Search for the cell housing the specified text and yield its (X, Y) center coordinate. 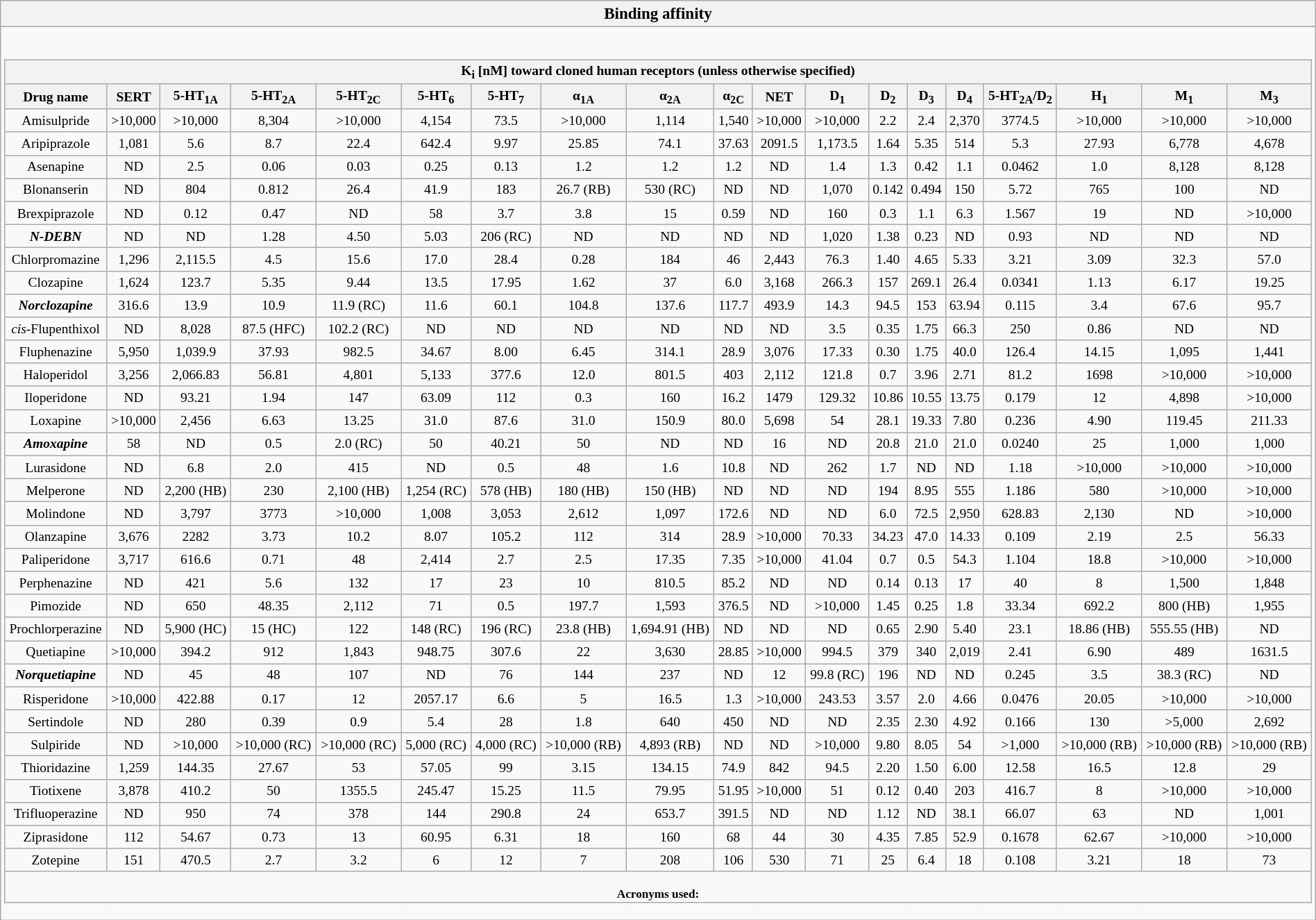
1.567 (1020, 212)
2.41 (1020, 651)
0.03 (358, 167)
23.1 (1020, 629)
10.86 (888, 397)
2,115.5 (196, 260)
51.95 (733, 790)
25.85 (583, 143)
2.90 (926, 629)
M1 (1184, 97)
62.67 (1099, 837)
47.0 (926, 536)
184 (670, 260)
1,296 (133, 260)
Melperone (56, 490)
0.86 (1099, 328)
2,130 (1099, 514)
3,076 (779, 351)
237 (670, 675)
1.12 (888, 814)
2,100 (HB) (358, 490)
410.2 (196, 790)
0.30 (888, 351)
23 (505, 583)
1.45 (888, 605)
117.7 (733, 306)
15 (HC) (273, 629)
1,624 (133, 282)
5,133 (436, 375)
cis-Flupenthixol (56, 328)
800 (HB) (1184, 605)
403 (733, 375)
2.20 (888, 768)
Blonanserin (56, 190)
2.19 (1099, 536)
0.59 (733, 212)
1631.5 (1269, 651)
1,843 (358, 651)
150.9 (670, 421)
57.05 (436, 768)
D2 (888, 97)
4,898 (1184, 397)
206 (RC) (505, 236)
5 (583, 699)
0.65 (888, 629)
3773 (273, 514)
4.50 (358, 236)
9.80 (888, 744)
0.108 (1020, 860)
1.0 (1099, 167)
Trifluoperazine (56, 814)
172.6 (733, 514)
D3 (926, 97)
555.55 (HB) (1184, 629)
1.38 (888, 236)
66.3 (965, 328)
22 (583, 651)
203 (965, 790)
2.30 (926, 721)
4.90 (1099, 421)
1355.5 (358, 790)
Asenapine (56, 167)
0.47 (273, 212)
27.67 (273, 768)
2,612 (583, 514)
5.33 (965, 260)
26.7 (RB) (583, 190)
1,441 (1269, 351)
18.86 (HB) (1099, 629)
17.33 (837, 351)
1.64 (888, 143)
4,154 (436, 121)
0.71 (273, 560)
7 (583, 860)
180 (HB) (583, 490)
208 (670, 860)
2.0 (RC) (358, 444)
1,694.91 (HB) (670, 629)
6.90 (1099, 651)
74.1 (670, 143)
0.73 (273, 837)
144.35 (196, 768)
1,114 (670, 121)
14.33 (965, 536)
44 (779, 837)
38.3 (RC) (1184, 675)
α1A (583, 97)
Clozapine (56, 282)
2,414 (436, 560)
56.81 (273, 375)
6,778 (1184, 143)
85.2 (733, 583)
Zotepine (56, 860)
416.7 (1020, 790)
2,066.83 (196, 375)
3.2 (358, 860)
4,000 (RC) (505, 744)
0.109 (1020, 536)
3,797 (196, 514)
Brexpiprazole (56, 212)
29 (1269, 768)
13.9 (196, 306)
1698 (1099, 375)
87.5 (HFC) (273, 328)
33.34 (1020, 605)
842 (779, 768)
40.21 (505, 444)
578 (HB) (505, 490)
211.33 (1269, 421)
48.35 (273, 605)
250 (1020, 328)
489 (1184, 651)
Molindone (56, 514)
5.3 (1020, 143)
3774.5 (1020, 121)
22.4 (358, 143)
11.6 (436, 306)
1.50 (926, 768)
73 (1269, 860)
28 (505, 721)
2,456 (196, 421)
1,540 (733, 121)
Olanzapine (56, 536)
316.6 (133, 306)
13 (358, 837)
530 (RC) (670, 190)
394.2 (196, 651)
8,028 (196, 328)
0.0476 (1020, 699)
122 (358, 629)
801.5 (670, 375)
262 (837, 467)
314.1 (670, 351)
421 (196, 583)
M3 (1269, 97)
196 (RC) (505, 629)
6.00 (965, 768)
3.57 (888, 699)
0.17 (273, 699)
151 (133, 860)
63.09 (436, 397)
8.07 (436, 536)
27.93 (1099, 143)
0.93 (1020, 236)
2.2 (888, 121)
Aripiprazole (56, 143)
1.28 (273, 236)
1.62 (583, 282)
Norquetiapine (56, 675)
D4 (965, 97)
616.6 (196, 560)
119.45 (1184, 421)
3.73 (273, 536)
72.5 (926, 514)
2,443 (779, 260)
38.1 (965, 814)
9.44 (358, 282)
Quetiapine (56, 651)
150 (HB) (670, 490)
4,678 (1269, 143)
197.7 (583, 605)
266.3 (837, 282)
79.95 (670, 790)
57.0 (1269, 260)
Iloperidone (56, 397)
2.71 (965, 375)
70.33 (837, 536)
0.245 (1020, 675)
0.9 (358, 721)
73.5 (505, 121)
0.0240 (1020, 444)
Sertindole (56, 721)
4.5 (273, 260)
1,070 (837, 190)
1,001 (1269, 814)
1,081 (133, 143)
46 (733, 260)
3,717 (133, 560)
76 (505, 675)
3,630 (670, 651)
4.35 (888, 837)
106 (733, 860)
105.2 (505, 536)
Ziprasidone (56, 837)
Perphenazine (56, 583)
514 (965, 143)
Loxapine (56, 421)
134.15 (670, 768)
0.494 (926, 190)
183 (505, 190)
87.6 (505, 421)
56.33 (1269, 536)
Risperidone (56, 699)
5,900 (HC) (196, 629)
650 (196, 605)
307.6 (505, 651)
1.40 (888, 260)
1.186 (1020, 490)
8.05 (926, 744)
3.4 (1099, 306)
10.2 (358, 536)
290.8 (505, 814)
20.05 (1099, 699)
Norclozapine (56, 306)
12.58 (1020, 768)
4,801 (358, 375)
3,053 (505, 514)
α2A (670, 97)
16 (779, 444)
Tiotixene (56, 790)
994.5 (837, 651)
194 (888, 490)
28.85 (733, 651)
5.72 (1020, 190)
>1,000 (1020, 744)
6.63 (273, 421)
948.75 (436, 651)
68 (733, 837)
28.1 (888, 421)
8.00 (505, 351)
5-HT7 (505, 97)
1,848 (1269, 583)
378 (358, 814)
8.95 (926, 490)
15.6 (358, 260)
Paliperidone (56, 560)
245.47 (436, 790)
7.35 (733, 560)
19.33 (926, 421)
1.18 (1020, 467)
1,097 (670, 514)
16.2 (733, 397)
0.35 (888, 328)
0.06 (273, 167)
H1 (1099, 97)
Drug name (56, 97)
34.23 (888, 536)
74.9 (733, 768)
0.142 (888, 190)
13.25 (358, 421)
3.09 (1099, 260)
7.85 (926, 837)
391.5 (733, 814)
5.03 (436, 236)
0.1678 (1020, 837)
63 (1099, 814)
Thioridazine (56, 768)
12.0 (583, 375)
765 (1099, 190)
3,168 (779, 282)
1,095 (1184, 351)
D1 (837, 97)
153 (926, 306)
0.42 (926, 167)
41.9 (436, 190)
1,254 (RC) (436, 490)
3.15 (583, 768)
0.0462 (1020, 167)
150 (965, 190)
1479 (779, 397)
23.8 (HB) (583, 629)
9.97 (505, 143)
129.32 (837, 397)
243.53 (837, 699)
5-HT2C (358, 97)
3,676 (133, 536)
1,955 (1269, 605)
0.28 (583, 260)
20.8 (888, 444)
6.3 (965, 212)
Chlorpromazine (56, 260)
2,950 (965, 514)
653.7 (670, 814)
45 (196, 675)
40.0 (965, 351)
2.35 (888, 721)
6 (436, 860)
Fluphenazine (56, 351)
63.94 (965, 306)
130 (1099, 721)
6.31 (505, 837)
8.7 (273, 143)
NET (779, 97)
67.6 (1184, 306)
5,000 (RC) (436, 744)
107 (358, 675)
17.0 (436, 260)
14.15 (1099, 351)
0.812 (273, 190)
0.39 (273, 721)
5,950 (133, 351)
19 (1099, 212)
493.9 (779, 306)
81.2 (1020, 375)
37.93 (273, 351)
640 (670, 721)
74 (273, 814)
60.95 (436, 837)
1,039.9 (196, 351)
52.9 (965, 837)
6.4 (926, 860)
18.8 (1099, 560)
1.13 (1099, 282)
40 (1020, 583)
>5,000 (1184, 721)
1.94 (273, 397)
11.5 (583, 790)
3.8 (583, 212)
2,370 (965, 121)
0.236 (1020, 421)
3.96 (926, 375)
Lurasidone (56, 467)
1,020 (837, 236)
0.40 (926, 790)
126.4 (1020, 351)
51 (837, 790)
2057.17 (436, 699)
4.66 (965, 699)
470.5 (196, 860)
32.3 (1184, 260)
13.75 (965, 397)
2,200 (HB) (196, 490)
0.115 (1020, 306)
379 (888, 651)
5.4 (436, 721)
10.55 (926, 397)
2282 (196, 536)
95.7 (1269, 306)
5,698 (779, 421)
1,259 (133, 768)
230 (273, 490)
14.3 (837, 306)
76.3 (837, 260)
1,008 (436, 514)
8,304 (273, 121)
0.166 (1020, 721)
N-DEBN (56, 236)
4.65 (926, 260)
1,173.5 (837, 143)
137.6 (670, 306)
450 (733, 721)
19.25 (1269, 282)
6.17 (1184, 282)
810.5 (670, 583)
6.45 (583, 351)
340 (926, 651)
804 (196, 190)
30 (837, 837)
80.0 (733, 421)
148 (RC) (436, 629)
10.9 (273, 306)
Pimozide (56, 605)
0.14 (888, 583)
Prochlorperazine (56, 629)
912 (273, 651)
1.4 (837, 167)
950 (196, 814)
α2C (733, 97)
5-HT1A (196, 97)
Sulpiride (56, 744)
Ki [nM] toward cloned human receptors (unless otherwise specified) (658, 72)
2,019 (965, 651)
0.23 (926, 236)
314 (670, 536)
6.6 (505, 699)
66.07 (1020, 814)
377.6 (505, 375)
580 (1099, 490)
10.8 (733, 467)
196 (888, 675)
530 (779, 860)
4,893 (RB) (670, 744)
3,256 (133, 375)
5-HT2A (273, 97)
53 (358, 768)
628.83 (1020, 514)
7.80 (965, 421)
SERT (133, 97)
2091.5 (779, 143)
132 (358, 583)
60.1 (505, 306)
555 (965, 490)
99.8 (RC) (837, 675)
4.92 (965, 721)
982.5 (358, 351)
11.9 (RC) (358, 306)
642.4 (436, 143)
37 (670, 282)
Amoxapine (56, 444)
422.88 (196, 699)
269.1 (926, 282)
Amisulpride (56, 121)
1.104 (1020, 560)
24 (583, 814)
121.8 (837, 375)
10 (583, 583)
15.25 (505, 790)
1,500 (1184, 583)
12.8 (1184, 768)
157 (888, 282)
Haloperidol (56, 375)
2,692 (1269, 721)
99 (505, 768)
17.35 (670, 560)
123.7 (196, 282)
5-HT6 (436, 97)
93.21 (196, 397)
2.4 (926, 121)
1,593 (670, 605)
13.5 (436, 282)
100 (1184, 190)
376.5 (733, 605)
Acronyms used: (658, 887)
28.4 (505, 260)
0.179 (1020, 397)
41.04 (837, 560)
17.95 (505, 282)
692.2 (1099, 605)
37.63 (733, 143)
104.8 (583, 306)
280 (196, 721)
1.6 (670, 467)
0.0341 (1020, 282)
5.40 (965, 629)
1.7 (888, 467)
Binding affinity (658, 14)
6.8 (196, 467)
3.7 (505, 212)
147 (358, 397)
5-HT2A/D2 (1020, 97)
102.2 (RC) (358, 328)
15 (670, 212)
415 (358, 467)
34.67 (436, 351)
3,878 (133, 790)
54.3 (965, 560)
54.67 (196, 837)
